Provide the [x, y] coordinate of the cell's center where the given text is located.  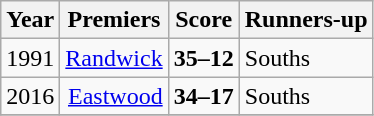
34–17 [204, 96]
2016 [30, 96]
Premiers [114, 20]
1991 [30, 58]
Eastwood [114, 96]
35–12 [204, 58]
Score [204, 20]
Year [30, 20]
Randwick [114, 58]
Runners-up [306, 20]
